Extract the [x, y] coordinate from the center of the cell holding the provided text.  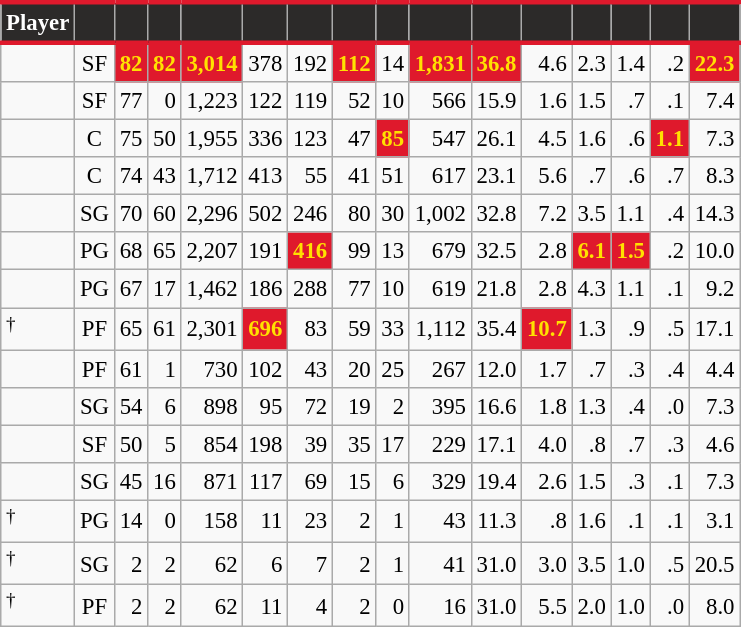
5 [164, 444]
5.5 [547, 606]
2,301 [212, 329]
186 [266, 289]
619 [440, 289]
35.4 [496, 329]
2,296 [212, 214]
1,831 [440, 62]
267 [440, 369]
32.5 [496, 251]
99 [354, 251]
75 [130, 139]
39 [310, 444]
83 [310, 329]
1,223 [212, 101]
69 [310, 482]
55 [310, 176]
52 [354, 101]
3,014 [212, 62]
679 [440, 251]
7 [310, 563]
60 [164, 214]
20.5 [714, 563]
5.6 [547, 176]
191 [266, 251]
1,955 [212, 139]
23.1 [496, 176]
617 [440, 176]
547 [440, 139]
3.1 [714, 521]
9.2 [714, 289]
112 [354, 62]
10.7 [547, 329]
4.5 [547, 139]
23 [310, 521]
1.4 [630, 62]
3.0 [547, 563]
8.0 [714, 606]
67 [130, 289]
2.0 [592, 606]
395 [440, 406]
80 [354, 214]
378 [266, 62]
54 [130, 406]
35 [354, 444]
229 [440, 444]
8.3 [714, 176]
566 [440, 101]
1,002 [440, 214]
15 [354, 482]
59 [354, 329]
20 [354, 369]
122 [266, 101]
158 [212, 521]
14.3 [714, 214]
198 [266, 444]
21.8 [496, 289]
329 [440, 482]
730 [212, 369]
95 [266, 406]
2.6 [547, 482]
1.7 [547, 369]
4.0 [547, 444]
22.3 [714, 62]
47 [354, 139]
25 [392, 369]
10.0 [714, 251]
4.4 [714, 369]
1.8 [547, 406]
85 [392, 139]
19 [354, 406]
Player [38, 22]
102 [266, 369]
696 [266, 329]
7.2 [547, 214]
74 [130, 176]
288 [310, 289]
30 [392, 214]
70 [130, 214]
32.8 [496, 214]
33 [392, 329]
854 [212, 444]
16.6 [496, 406]
4.3 [592, 289]
45 [130, 482]
7.4 [714, 101]
246 [310, 214]
.9 [630, 329]
68 [130, 251]
898 [212, 406]
1,712 [212, 176]
336 [266, 139]
2,207 [212, 251]
1,462 [212, 289]
1,112 [440, 329]
871 [212, 482]
119 [310, 101]
15.9 [496, 101]
6.1 [592, 251]
36.8 [496, 62]
11.3 [496, 521]
123 [310, 139]
51 [392, 176]
26.1 [496, 139]
416 [310, 251]
2.3 [592, 62]
413 [266, 176]
13 [392, 251]
502 [266, 214]
19.4 [496, 482]
72 [310, 406]
192 [310, 62]
12.0 [496, 369]
4 [310, 606]
117 [266, 482]
